Locate the cell with the specified text and output its (X, Y) center coordinate. 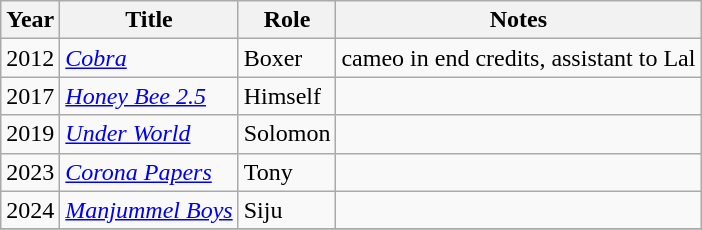
2017 (30, 96)
2024 (30, 210)
Title (149, 20)
Corona Papers (149, 172)
2012 (30, 58)
Notes (518, 20)
Cobra (149, 58)
Role (287, 20)
cameo in end credits, assistant to Lal (518, 58)
Boxer (287, 58)
Under World (149, 134)
2023 (30, 172)
Year (30, 20)
Solomon (287, 134)
2019 (30, 134)
Honey Bee 2.5 (149, 96)
Tony (287, 172)
Siju (287, 210)
Manjummel Boys (149, 210)
Himself (287, 96)
